Output the (X, Y) coordinate of the center of the cell containing the given text.  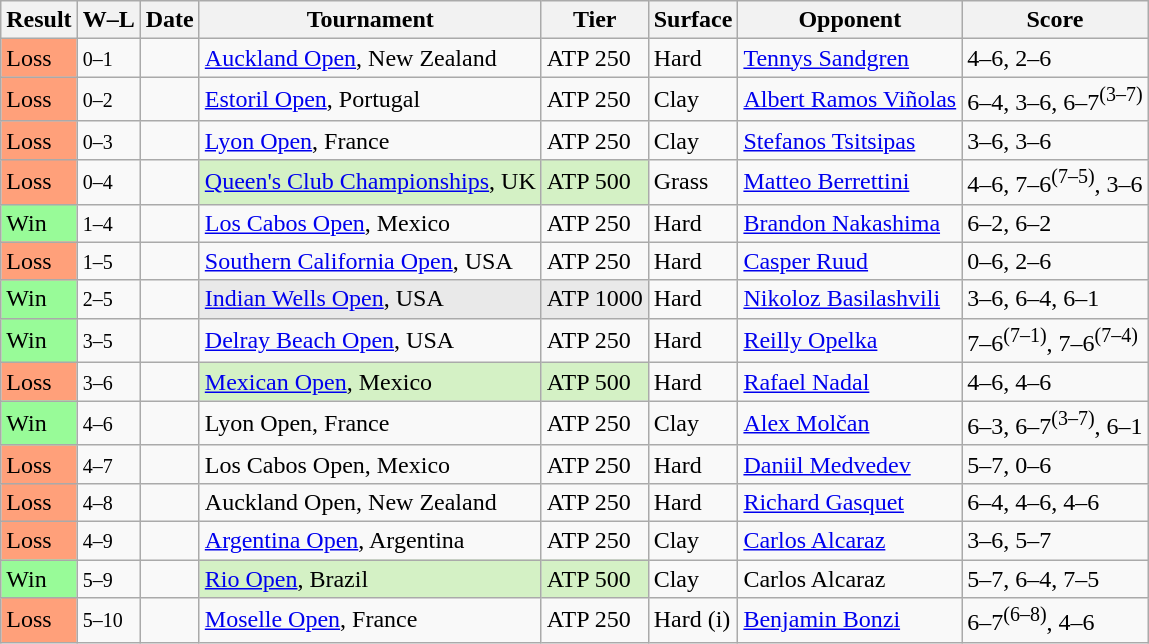
4–6 (108, 424)
Southern California Open, USA (370, 261)
0–1 (108, 58)
6–2, 6–2 (1055, 223)
Hard (i) (693, 620)
Benjamin Bonzi (850, 620)
Mexican Open, Mexico (370, 382)
Casper Ruud (850, 261)
7–6(7–1), 7–6(7–4) (1055, 340)
4–8 (108, 502)
2–5 (108, 299)
3–5 (108, 340)
Argentina Open, Argentina (370, 541)
Tennys Sandgren (850, 58)
Result (39, 20)
3–6, 5–7 (1055, 541)
ATP 1000 (594, 299)
6–7(6–8), 4–6 (1055, 620)
Alex Molčan (850, 424)
4–6, 2–6 (1055, 58)
Richard Gasquet (850, 502)
Rafael Nadal (850, 382)
1–5 (108, 261)
5–7, 0–6 (1055, 464)
0–2 (108, 100)
3–6 (108, 382)
Opponent (850, 20)
Rio Open, Brazil (370, 579)
Stefanos Tsitsipas (850, 140)
4–6, 4–6 (1055, 382)
6–3, 6–7(3–7), 6–1 (1055, 424)
0–6, 2–6 (1055, 261)
5–10 (108, 620)
3–6, 6–4, 6–1 (1055, 299)
6–4, 3–6, 6–7(3–7) (1055, 100)
0–3 (108, 140)
1–4 (108, 223)
Delray Beach Open, USA (370, 340)
3–6, 3–6 (1055, 140)
Tier (594, 20)
Score (1055, 20)
4–9 (108, 541)
Reilly Opelka (850, 340)
5–7, 6–4, 7–5 (1055, 579)
Surface (693, 20)
Daniil Medvedev (850, 464)
Brandon Nakashima (850, 223)
W–L (108, 20)
Estoril Open, Portugal (370, 100)
Albert Ramos Viñolas (850, 100)
4–7 (108, 464)
Indian Wells Open, USA (370, 299)
0–4 (108, 182)
Queen's Club Championships, UK (370, 182)
6–4, 4–6, 4–6 (1055, 502)
Moselle Open, France (370, 620)
Date (170, 20)
5–9 (108, 579)
Matteo Berrettini (850, 182)
Tournament (370, 20)
4–6, 7–6(7–5), 3–6 (1055, 182)
Nikoloz Basilashvili (850, 299)
Grass (693, 182)
